Output the [X, Y] coordinate of the center of the cell containing the given text.  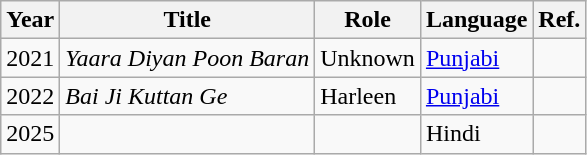
Harleen [368, 96]
Yaara Diyan Poon Baran [188, 58]
2021 [30, 58]
Role [368, 20]
Ref. [560, 20]
Bai Ji Kuttan Ge [188, 96]
2022 [30, 96]
Year [30, 20]
Hindi [476, 134]
Unknown [368, 58]
Language [476, 20]
2025 [30, 134]
Title [188, 20]
